From the cell containing the given text, extract its center point as (x, y) coordinate. 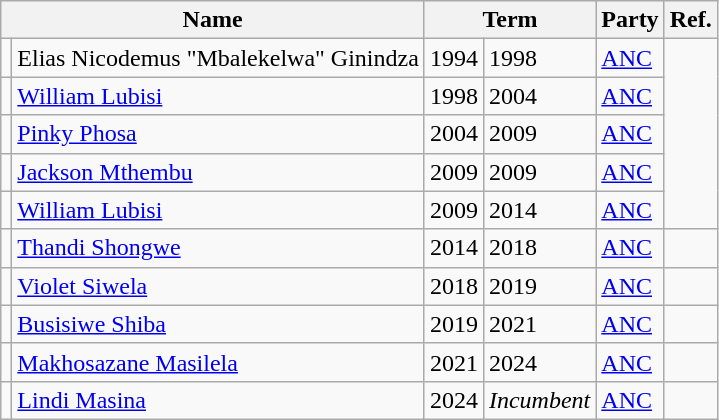
Jackson Mthembu (218, 172)
Pinky Phosa (218, 134)
Thandi Shongwe (218, 248)
Name (213, 20)
Elias Nicodemus "Mbalekelwa" Ginindza (218, 58)
Busisiwe Shiba (218, 324)
Lindi Masina (218, 400)
Term (510, 20)
Violet Siwela (218, 286)
Ref. (690, 20)
Makhosazane Masilela (218, 362)
Incumbent (539, 400)
Party (630, 20)
1994 (454, 58)
